Return (X, Y) of the center of cell containing provided text 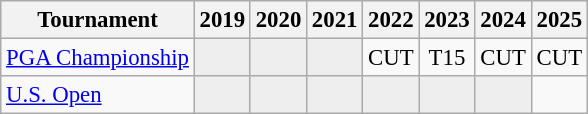
U.S. Open (98, 95)
2021 (335, 20)
T15 (447, 58)
Tournament (98, 20)
PGA Championship (98, 58)
2023 (447, 20)
2024 (503, 20)
2025 (559, 20)
2022 (391, 20)
2020 (278, 20)
2019 (222, 20)
